Output the (X, Y) coordinate of the center of the cell containing the given text.  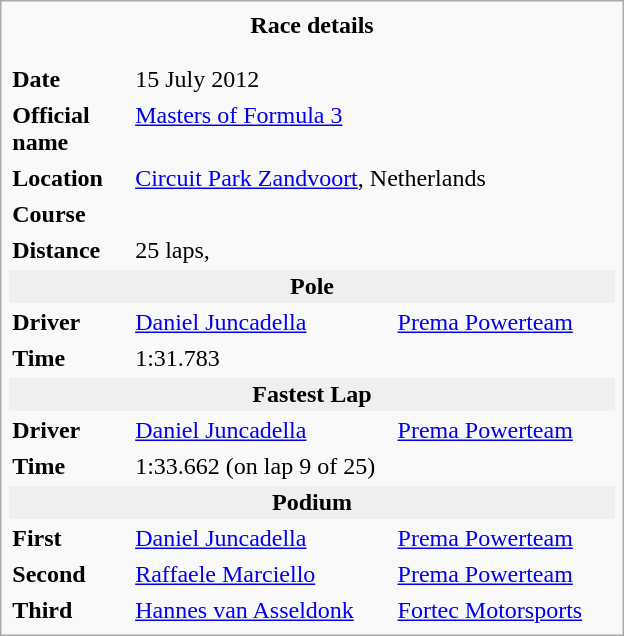
Fastest Lap (312, 394)
1:33.662 (on lap 9 of 25) (374, 466)
Distance (69, 250)
1:31.783 (374, 358)
Fortec Motorsports (505, 610)
Pole (312, 286)
Hannes van Asseldonk (262, 610)
Masters of Formula 3 (374, 129)
Course (69, 214)
Date (69, 80)
15 July 2012 (262, 80)
Race details (312, 26)
Third (69, 610)
Podium (312, 502)
Circuit Park Zandvoort, Netherlands (374, 178)
Location (69, 178)
25 laps, (374, 250)
Second (69, 574)
Raffaele Marciello (262, 574)
First (69, 538)
Official name (69, 129)
